Detect which cell encompasses the target text, then output its [X, Y] center coordinate. 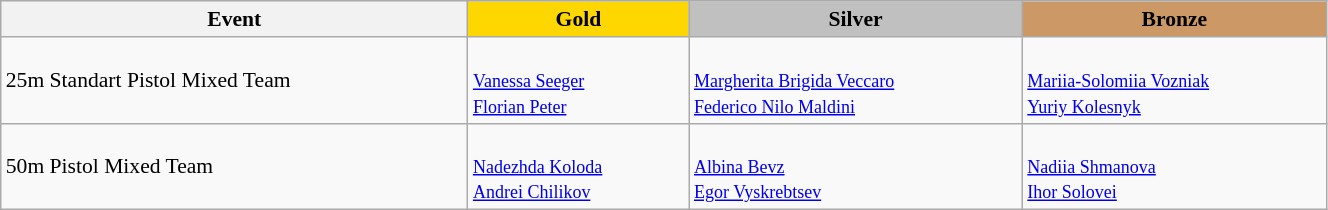
Silver [856, 19]
Event [234, 19]
Nadezhda KolodaAndrei Chilikov [578, 166]
50m Pistol Mixed Team [234, 166]
Margherita Brigida VeccaroFederico Nilo Maldini [856, 80]
Albina BevzEgor Vyskrebtsev [856, 166]
Mariia-Solomiia VozniakYuriy Kolesnyk [1174, 80]
Gold [578, 19]
25m Standart Pistol Mixed Team [234, 80]
Vanessa SeegerFlorian Peter [578, 80]
Nadiia ShmanovaIhor Solovei [1174, 166]
Bronze [1174, 19]
